Identify which cell holds the provided text, then report its [x, y] central coordinate. 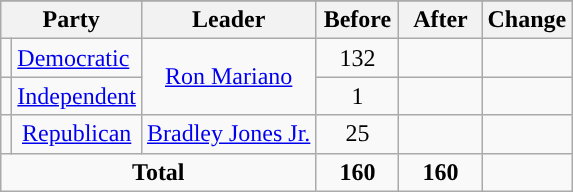
Republican [77, 134]
132 [358, 58]
1 [358, 96]
Before [358, 20]
Bradley Jones Jr. [228, 134]
Democratic [77, 58]
Independent [77, 96]
After [440, 20]
Party [72, 20]
25 [358, 134]
Total [158, 172]
Leader [228, 20]
Change [527, 20]
Ron Mariano [228, 77]
